Output the [x, y] coordinate of the center of the cell containing the given text.  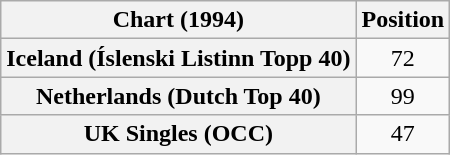
47 [403, 134]
Chart (1994) [178, 20]
Iceland (Íslenski Listinn Topp 40) [178, 58]
UK Singles (OCC) [178, 134]
99 [403, 96]
72 [403, 58]
Position [403, 20]
Netherlands (Dutch Top 40) [178, 96]
